Provide the (X, Y) coordinate of the cell's center where the given text is located.  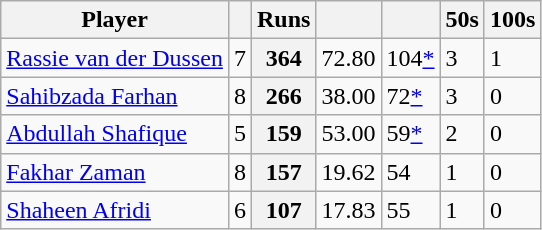
Sahibzada Farhan (115, 96)
59* (410, 134)
54 (410, 172)
53.00 (348, 134)
17.83 (348, 210)
104* (410, 58)
19.62 (348, 172)
Player (115, 20)
364 (284, 58)
2 (462, 134)
159 (284, 134)
38.00 (348, 96)
266 (284, 96)
55 (410, 210)
5 (240, 134)
72* (410, 96)
Rassie van der Dussen (115, 58)
157 (284, 172)
72.80 (348, 58)
Fakhar Zaman (115, 172)
100s (512, 20)
Shaheen Afridi (115, 210)
7 (240, 58)
Abdullah Shafique (115, 134)
50s (462, 20)
107 (284, 210)
6 (240, 210)
Runs (284, 20)
